Find where the given text appears and provide that cell's center as (X, Y) coordinate. 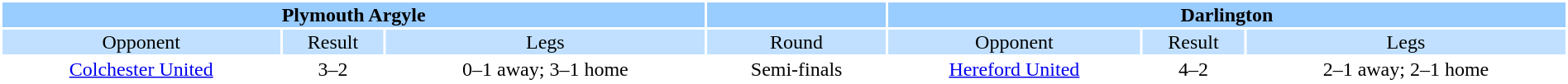
Darlington (1227, 15)
2–1 away; 2–1 home (1406, 69)
0–1 away; 3–1 home (545, 69)
Hereford United (1014, 69)
Colchester United (141, 69)
4–2 (1193, 69)
3–2 (332, 69)
Plymouth Argyle (354, 15)
Round (796, 42)
Semi-finals (796, 69)
